Identify which cell holds the provided text, then report its [x, y] central coordinate. 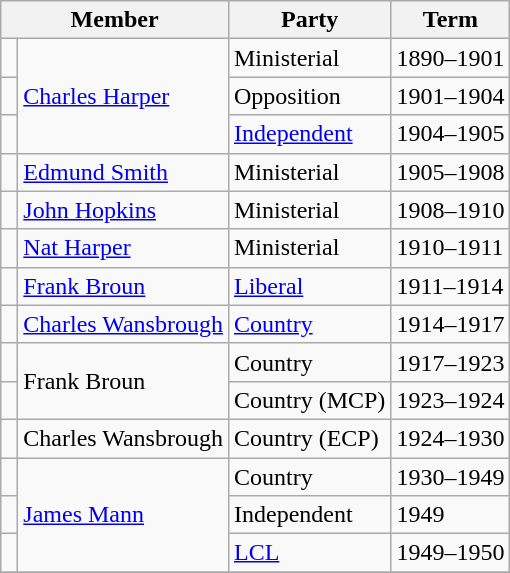
James Mann [124, 515]
1910–1911 [450, 248]
1904–1905 [450, 134]
LCL [309, 553]
1901–1904 [450, 96]
Opposition [309, 96]
Charles Harper [124, 96]
John Hopkins [124, 210]
Liberal [309, 286]
1949 [450, 515]
Member [115, 20]
1905–1908 [450, 172]
1890–1901 [450, 58]
1908–1910 [450, 210]
Term [450, 20]
Party [309, 20]
1924–1930 [450, 438]
1917–1923 [450, 362]
1930–1949 [450, 477]
1914–1917 [450, 324]
Edmund Smith [124, 172]
Nat Harper [124, 248]
Country (MCP) [309, 400]
1949–1950 [450, 553]
1923–1924 [450, 400]
Country (ECP) [309, 438]
1911–1914 [450, 286]
